For the text-containing cell, return its midpoint in (x, y) coordinate format. 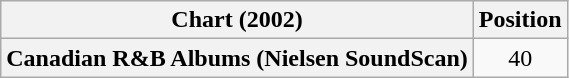
Chart (2002) (238, 20)
40 (520, 58)
Canadian R&B Albums (Nielsen SoundScan) (238, 58)
Position (520, 20)
